Return the [x, y] coordinate for the center point of the cell that contains the specified text.  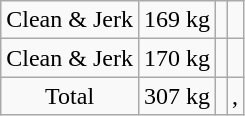
Total [70, 96]
169 kg [176, 20]
170 kg [176, 58]
307 kg [176, 96]
, [236, 96]
